Extract the [x, y] coordinate from the center of the cell holding the provided text.  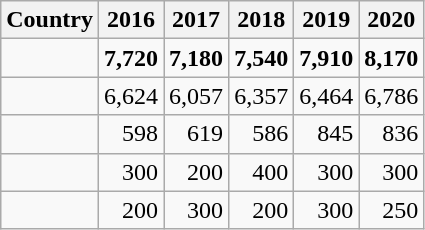
2017 [196, 20]
6,624 [130, 96]
6,786 [392, 96]
7,180 [196, 58]
845 [326, 134]
Country [50, 20]
2016 [130, 20]
7,540 [262, 58]
2018 [262, 20]
836 [392, 134]
6,464 [326, 96]
8,170 [392, 58]
598 [130, 134]
619 [196, 134]
7,910 [326, 58]
250 [392, 210]
6,057 [196, 96]
2019 [326, 20]
2020 [392, 20]
7,720 [130, 58]
400 [262, 172]
586 [262, 134]
6,357 [262, 96]
